Determine the (X, Y) coordinate at the center of the cell enclosing the given text.  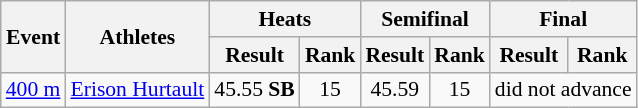
Athletes (137, 36)
45.55 SB (254, 90)
Final (564, 19)
Event (34, 36)
Semifinal (424, 19)
did not advance (564, 90)
Heats (284, 19)
400 m (34, 90)
Erison Hurtault (137, 90)
45.59 (394, 90)
